Locate the cell with the specified text and output its [x, y] center coordinate. 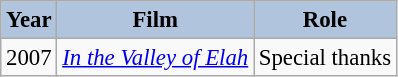
Role [326, 20]
2007 [29, 58]
Year [29, 20]
In the Valley of Elah [156, 58]
Special thanks [326, 58]
Film [156, 20]
